Detect which cell encompasses the target text, then output its (x, y) center coordinate. 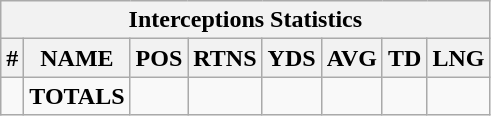
NAME (77, 58)
LNG (458, 58)
RTNS (225, 58)
TOTALS (77, 96)
Interceptions Statistics (246, 20)
AVG (352, 58)
TD (404, 58)
# (12, 58)
POS (159, 58)
YDS (292, 58)
